Pinpoint the cell where the given text exists, returning its (X, Y) midpoint coordinate. 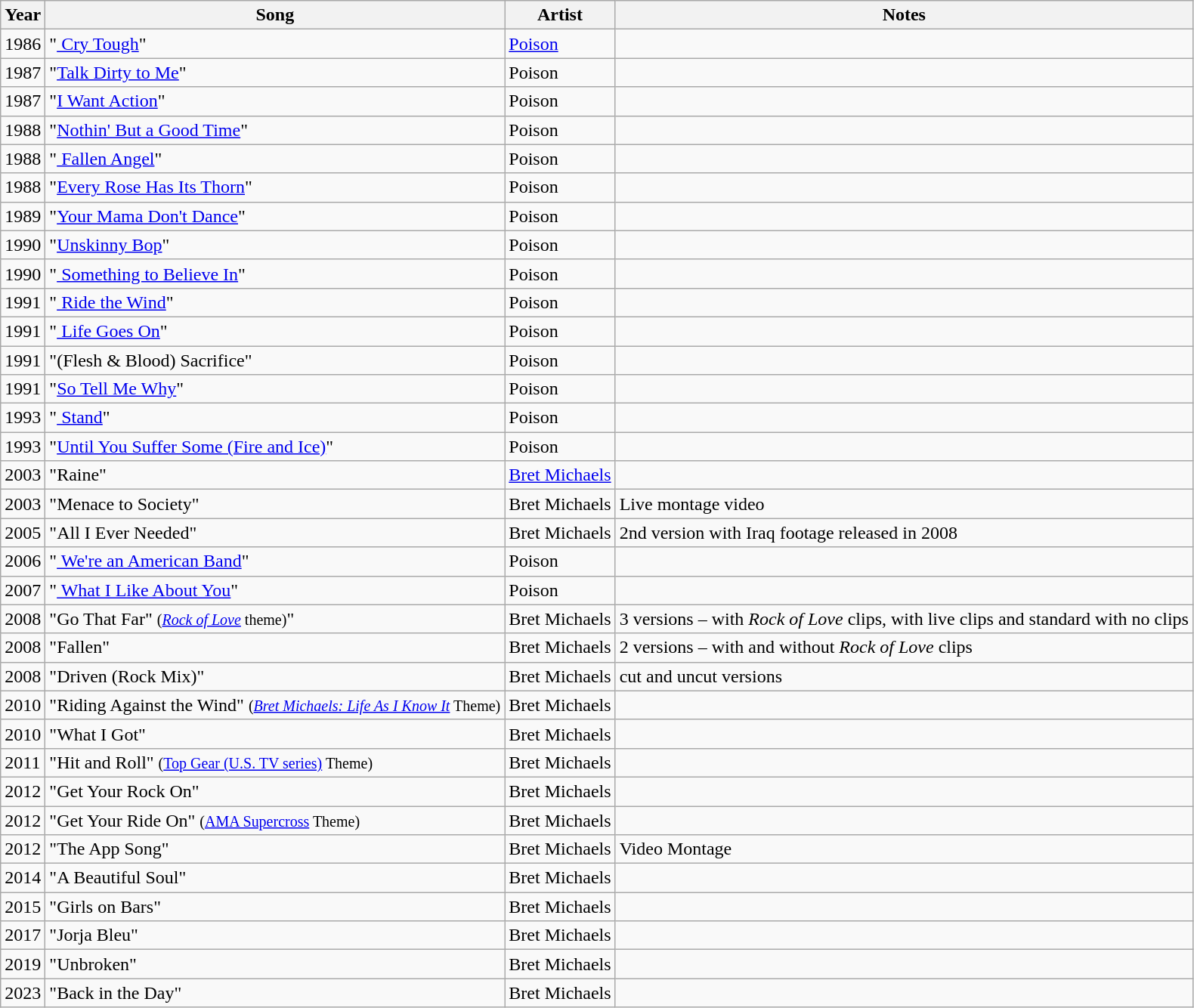
2019 (23, 964)
2006 (23, 561)
"(Flesh & Blood) Sacrifice" (275, 360)
2023 (23, 993)
" Cry Tough" (275, 44)
" Fallen Angel" (275, 159)
2007 (23, 590)
"Jorja Bleu" (275, 935)
" We're an American Band" (275, 561)
"Nothin' But a Good Time" (275, 130)
2011 (23, 762)
"Fallen" (275, 648)
2014 (23, 878)
"Get Your Rock On" (275, 791)
"The App Song" (275, 849)
Song (275, 15)
cut and uncut versions (904, 676)
" What I Like About You" (275, 590)
"Riding Against the Wind" (Bret Michaels: Life As I Know It Theme) (275, 705)
"Hit and Roll" (Top Gear (U.S. TV series) Theme) (275, 762)
"Driven (Rock Mix)" (275, 676)
"A Beautiful Soul" (275, 878)
"Back in the Day" (275, 993)
" Stand" (275, 418)
Live montage video (904, 504)
2015 (23, 907)
Notes (904, 15)
Video Montage (904, 849)
1986 (23, 44)
"Unskinny Bop" (275, 245)
"Talk Dirty to Me" (275, 73)
Year (23, 15)
1989 (23, 216)
" Ride the Wind" (275, 302)
"So Tell Me Why" (275, 389)
"Girls on Bars" (275, 907)
"Get Your Ride On" (AMA Supercross Theme) (275, 820)
" Life Goes On" (275, 331)
2005 (23, 533)
"Every Rose Has Its Thorn" (275, 187)
"Until You Suffer Some (Fire and Ice)" (275, 447)
"All I Ever Needed" (275, 533)
2nd version with Iraq footage released in 2008 (904, 533)
"Your Mama Don't Dance" (275, 216)
"Menace to Society" (275, 504)
2 versions – with and without Rock of Love clips (904, 648)
"Go That Far" (Rock of Love theme)" (275, 619)
" Something to Believe In" (275, 274)
Artist (560, 15)
"What I Got" (275, 734)
"I Want Action" (275, 101)
2017 (23, 935)
3 versions – with Rock of Love clips, with live clips and standard with no clips (904, 619)
"Unbroken" (275, 964)
"Raine" (275, 475)
